Extract the [X, Y] coordinate from the center of the cell holding the provided text.  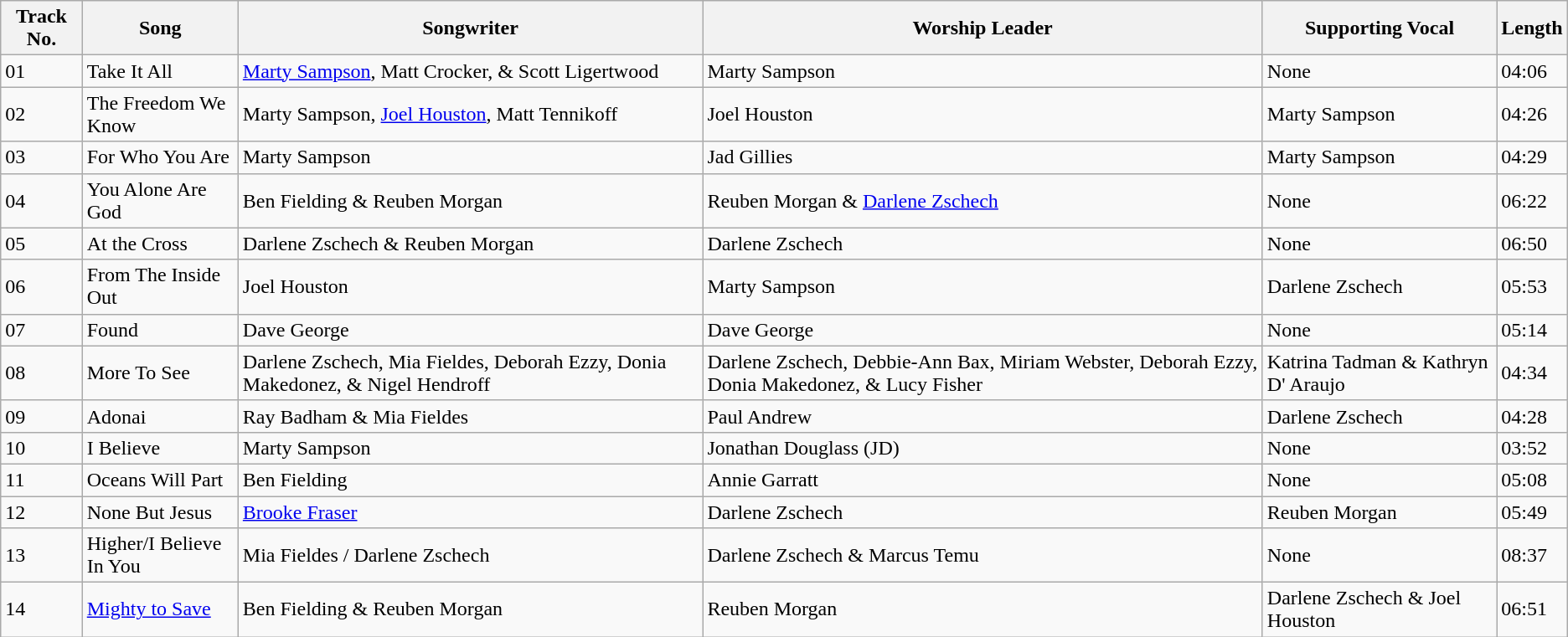
04:26 [1532, 114]
Mia Fieldes / Darlene Zschech [471, 556]
Jonathan Douglass (JD) [983, 448]
05:14 [1532, 330]
Paul Andrew [983, 416]
Mighty to Save [160, 609]
05 [42, 244]
Darlene Zschech & Marcus Temu [983, 556]
Annie Garratt [983, 480]
06 [42, 286]
Katrina Tadman & Kathryn D' Araujo [1379, 373]
Oceans Will Part [160, 480]
Track No. [42, 28]
Length [1532, 28]
08:37 [1532, 556]
03 [42, 157]
09 [42, 416]
Songwriter [471, 28]
04:28 [1532, 416]
None But Jesus [160, 511]
Darlene Zschech, Debbie-Ann Bax, Miriam Webster, Deborah Ezzy, Donia Makedonez, & Lucy Fisher [983, 373]
Take It All [160, 71]
11 [42, 480]
You Alone Are God [160, 201]
The Freedom We Know [160, 114]
12 [42, 511]
14 [42, 609]
Worship Leader [983, 28]
08 [42, 373]
06:51 [1532, 609]
Marty Sampson, Joel Houston, Matt Tennikoff [471, 114]
02 [42, 114]
04:34 [1532, 373]
01 [42, 71]
For Who You Are [160, 157]
Brooke Fraser [471, 511]
Higher/I Believe In You [160, 556]
Song [160, 28]
04 [42, 201]
04:06 [1532, 71]
03:52 [1532, 448]
05:53 [1532, 286]
Darlene Zschech & Joel Houston [1379, 609]
06:50 [1532, 244]
Jad Gillies [983, 157]
07 [42, 330]
Ray Badham & Mia Fieldes [471, 416]
13 [42, 556]
At the Cross [160, 244]
Darlene Zschech, Mia Fieldes, Deborah Ezzy, Donia Makedonez, & Nigel Hendroff [471, 373]
More To See [160, 373]
Darlene Zschech & Reuben Morgan [471, 244]
I Believe [160, 448]
05:49 [1532, 511]
Marty Sampson, Matt Crocker, & Scott Ligertwood [471, 71]
Adonai [160, 416]
Found [160, 330]
04:29 [1532, 157]
06:22 [1532, 201]
Supporting Vocal [1379, 28]
Reuben Morgan & Darlene Zschech [983, 201]
From The Inside Out [160, 286]
10 [42, 448]
Ben Fielding [471, 480]
05:08 [1532, 480]
